Search for the cell housing the specified text and yield its [x, y] center coordinate. 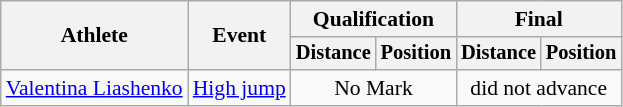
Final [538, 19]
did not advance [538, 88]
Qualification [374, 19]
High jump [240, 88]
Valentina Liashenko [94, 88]
Event [240, 36]
No Mark [374, 88]
Athlete [94, 36]
